Output the (X, Y) coordinate of the center of the cell containing the given text.  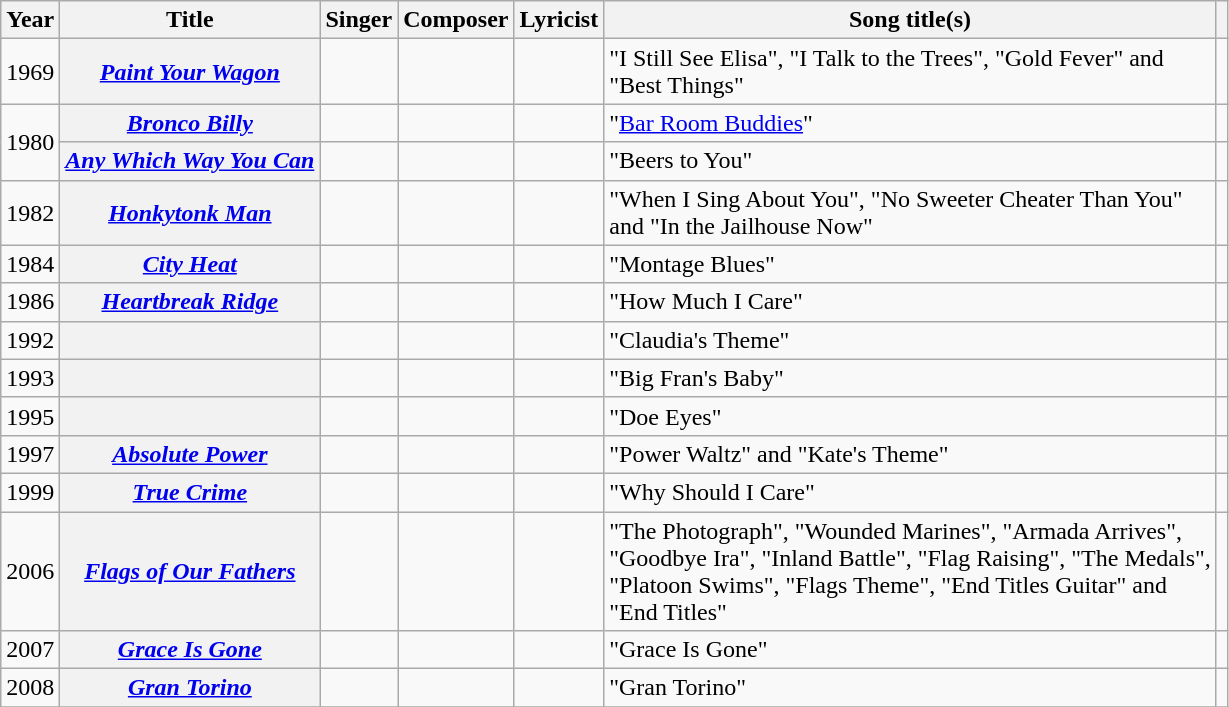
"Why Should I Care" (910, 492)
Absolute Power (190, 454)
"I Still See Elisa", "I Talk to the Trees", "Gold Fever" and"Best Things" (910, 72)
Heartbreak Ridge (190, 302)
"Grace Is Gone" (910, 650)
"Big Fran's Baby" (910, 378)
"Gran Torino" (910, 688)
2007 (30, 650)
1997 (30, 454)
"When I Sing About You", "No Sweeter Cheater Than You"and "In the Jailhouse Now" (910, 212)
1999 (30, 492)
Composer (456, 20)
Song title(s) (910, 20)
1986 (30, 302)
"Beers to You" (910, 161)
"Doe Eyes" (910, 416)
1993 (30, 378)
Title (190, 20)
1984 (30, 264)
"Bar Room Buddies" (910, 123)
Any Which Way You Can (190, 161)
2008 (30, 688)
1980 (30, 142)
"Montage Blues" (910, 264)
Flags of Our Fathers (190, 572)
True Crime (190, 492)
Year (30, 20)
Grace Is Gone (190, 650)
"Claudia's Theme" (910, 340)
"Power Waltz" and "Kate's Theme" (910, 454)
Gran Torino (190, 688)
2006 (30, 572)
Singer (359, 20)
Paint Your Wagon (190, 72)
1969 (30, 72)
"How Much I Care" (910, 302)
1995 (30, 416)
1982 (30, 212)
City Heat (190, 264)
1992 (30, 340)
Honkytonk Man (190, 212)
Bronco Billy (190, 123)
Lyricist (559, 20)
